Pinpoint the cell where the given text exists, returning its [X, Y] midpoint coordinate. 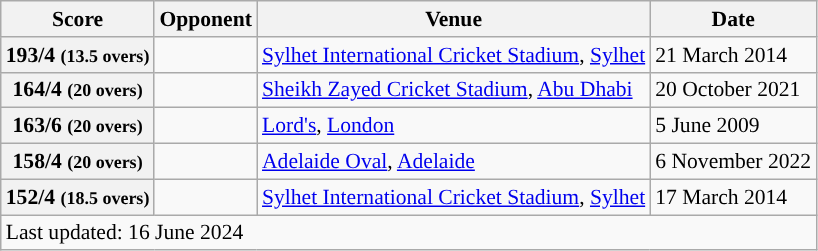
Venue [454, 19]
5 June 2009 [733, 126]
20 October 2021 [733, 90]
Last updated: 16 June 2024 [408, 233]
6 November 2022 [733, 162]
163/6 (20 overs) [78, 126]
Date [733, 19]
152/4 (18.5 overs) [78, 197]
Sheikh Zayed Cricket Stadium, Abu Dhabi [454, 90]
164/4 (20 overs) [78, 90]
Lord's, London [454, 126]
Adelaide Oval, Adelaide [454, 162]
193/4 (13.5 overs) [78, 55]
21 March 2014 [733, 55]
17 March 2014 [733, 197]
158/4 (20 overs) [78, 162]
Opponent [206, 19]
Score [78, 19]
